Detect which cell encompasses the target text, then output its (X, Y) center coordinate. 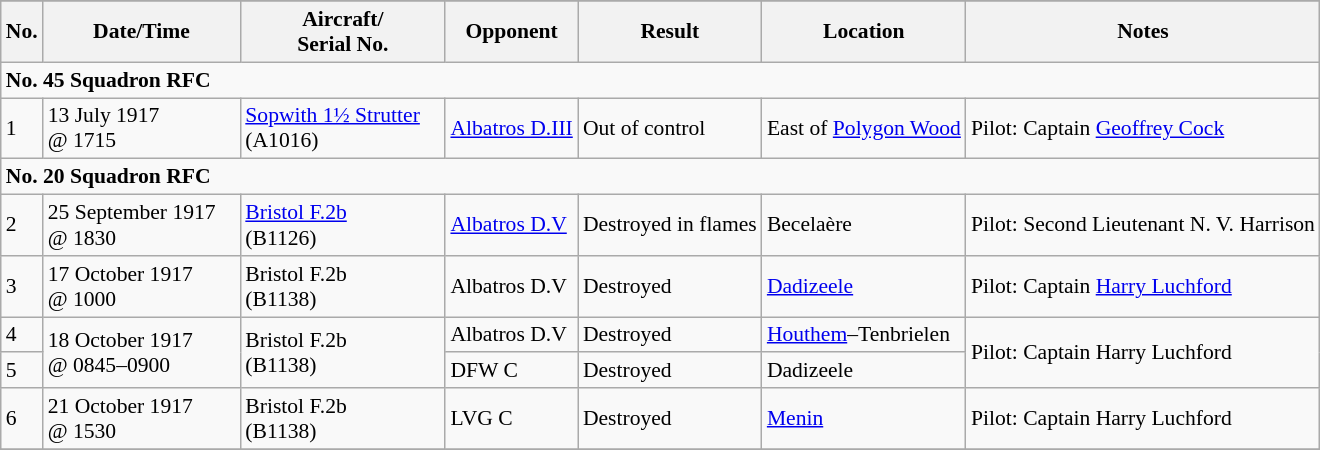
Sopwith 1½ Strutter(A1016) (342, 128)
Pilot: Captain Geoffrey Cock (1143, 128)
21 October 1917@ 1530 (142, 418)
Date/Time (142, 32)
3 (22, 286)
Result (670, 32)
Becelaère (864, 226)
Pilot: Second Lieutenant N. V. Harrison (1143, 226)
LVG C (511, 418)
Houthem–Tenbrielen (864, 335)
17 October 1917@ 1000 (142, 286)
Aircraft/Serial No. (342, 32)
Albatros D.III (511, 128)
Destroyed in flames (670, 226)
Menin (864, 418)
1 (22, 128)
5 (22, 371)
2 (22, 226)
DFW C (511, 371)
Bristol F.2b(B1126) (342, 226)
Out of control (670, 128)
25 September 1917@ 1830 (142, 226)
6 (22, 418)
East of Polygon Wood (864, 128)
No. 45 Squadron RFC (660, 80)
13 July 1917@ 1715 (142, 128)
Location (864, 32)
No. (22, 32)
No. 20 Squadron RFC (660, 177)
18 October 1917@ 0845–0900 (142, 352)
Notes (1143, 32)
Opponent (511, 32)
4 (22, 335)
